Capture the cell that displays the provided text and extract its [x, y] central coordinate. 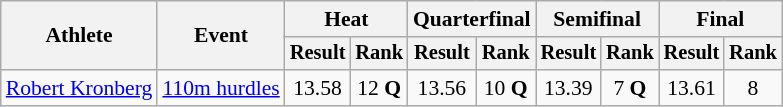
13.58 [318, 88]
Robert Kronberg [80, 88]
12 Q [379, 88]
Semifinal [598, 19]
Event [220, 36]
13.39 [569, 88]
Athlete [80, 36]
10 Q [506, 88]
110m hurdles [220, 88]
Final [720, 19]
Heat [346, 19]
13.56 [442, 88]
8 [753, 88]
Quarterfinal [472, 19]
13.61 [692, 88]
7 Q [630, 88]
